Search for the cell housing the specified text and yield its [X, Y] center coordinate. 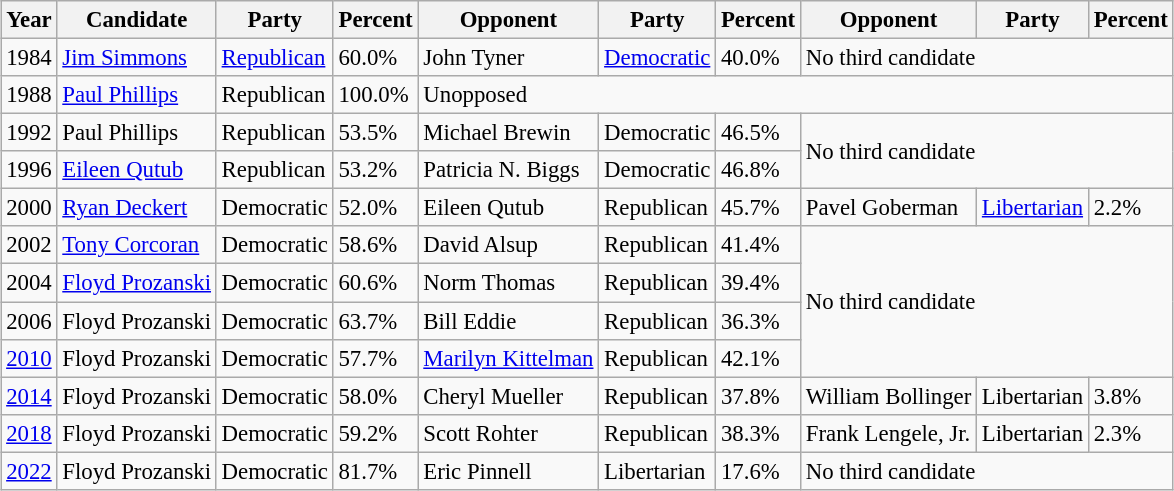
59.2% [376, 433]
2014 [29, 396]
38.3% [758, 433]
52.0% [376, 208]
2000 [29, 208]
1992 [29, 133]
46.5% [758, 133]
53.5% [376, 133]
William Bollinger [888, 396]
Patricia N. Biggs [508, 170]
1984 [29, 57]
Scott Rohter [508, 433]
39.4% [758, 283]
17.6% [758, 471]
57.7% [376, 358]
Frank Lengele, Jr. [888, 433]
53.2% [376, 170]
Marilyn Kittelman [508, 358]
Michael Brewin [508, 133]
1996 [29, 170]
Pavel Goberman [888, 208]
2.2% [1130, 208]
Unopposed [796, 95]
Jim Simmons [136, 57]
Norm Thomas [508, 283]
81.7% [376, 471]
60.6% [376, 283]
Cheryl Mueller [508, 396]
2022 [29, 471]
40.0% [758, 57]
36.3% [758, 321]
Candidate [136, 20]
60.0% [376, 57]
2004 [29, 283]
3.8% [1130, 396]
63.7% [376, 321]
John Tyner [508, 57]
2006 [29, 321]
41.4% [758, 245]
2.3% [1130, 433]
Eric Pinnell [508, 471]
Year [29, 20]
2018 [29, 433]
58.6% [376, 245]
1988 [29, 95]
58.0% [376, 396]
46.8% [758, 170]
45.7% [758, 208]
42.1% [758, 358]
Ryan Deckert [136, 208]
Bill Eddie [508, 321]
David Alsup [508, 245]
2002 [29, 245]
2010 [29, 358]
Tony Corcoran [136, 245]
100.0% [376, 95]
37.8% [758, 396]
